Return (X, Y) of the center of cell containing provided text 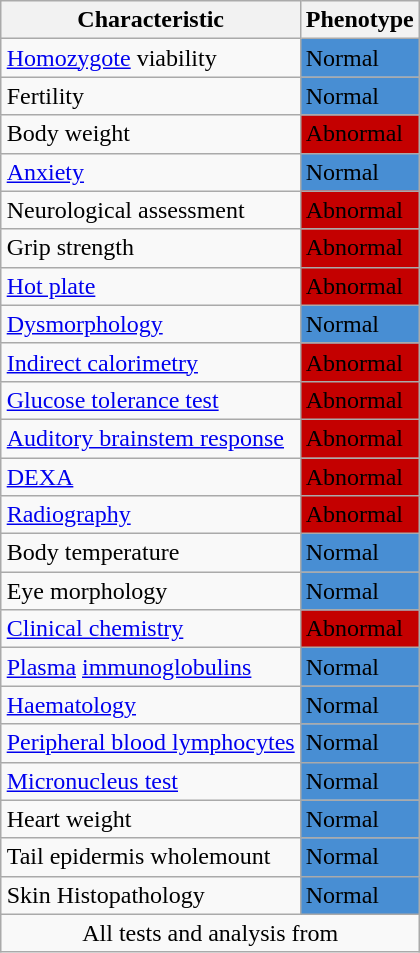
Body temperature (150, 553)
Skin Histopathology (150, 895)
Plasma immunoglobulins (150, 667)
Haematology (150, 705)
Tail epidermis wholemount (150, 857)
Characteristic (150, 20)
Eye morphology (150, 591)
Dysmorphology (150, 324)
Hot plate (150, 286)
Radiography (150, 515)
Peripheral blood lymphocytes (150, 743)
DEXA (150, 477)
Body weight (150, 134)
Fertility (150, 96)
Glucose tolerance test (150, 400)
Auditory brainstem response (150, 438)
Homozygote viability (150, 58)
All tests and analysis from (210, 933)
Clinical chemistry (150, 629)
Phenotype (360, 20)
Micronucleus test (150, 781)
Heart weight (150, 819)
Grip strength (150, 248)
Indirect calorimetry (150, 362)
Anxiety (150, 172)
Neurological assessment (150, 210)
